Scan for the cell matching the given text and deliver its [x, y] coordinate at center. 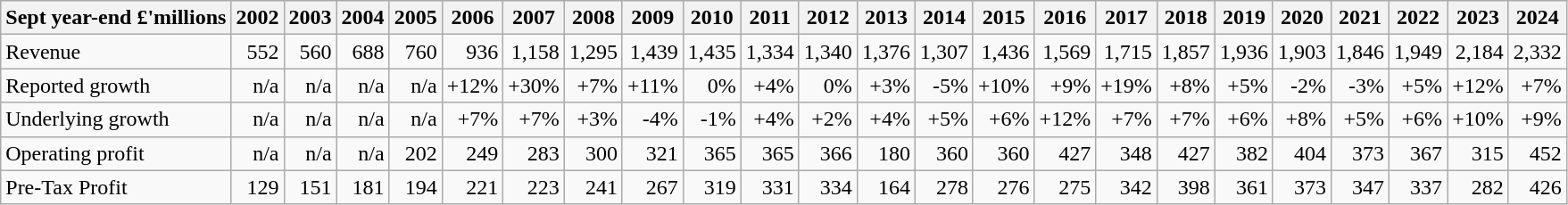
Pre-Tax Profit [116, 187]
2020 [1301, 18]
315 [1478, 153]
282 [1478, 187]
2002 [257, 18]
2016 [1066, 18]
2010 [712, 18]
1,158 [534, 52]
300 [593, 153]
334 [828, 187]
404 [1301, 153]
319 [712, 187]
2019 [1244, 18]
181 [362, 187]
1,340 [828, 52]
2008 [593, 18]
1,376 [885, 52]
283 [534, 153]
361 [1244, 187]
1,903 [1301, 52]
1,439 [652, 52]
223 [534, 187]
-4% [652, 119]
426 [1537, 187]
221 [473, 187]
129 [257, 187]
1,936 [1244, 52]
151 [311, 187]
560 [311, 52]
275 [1066, 187]
1,334 [769, 52]
1,295 [593, 52]
552 [257, 52]
2006 [473, 18]
1,436 [1003, 52]
2017 [1126, 18]
202 [416, 153]
-3% [1360, 86]
-1% [712, 119]
2004 [362, 18]
267 [652, 187]
194 [416, 187]
-5% [944, 86]
348 [1126, 153]
2018 [1185, 18]
276 [1003, 187]
2012 [828, 18]
+30% [534, 86]
+19% [1126, 86]
2003 [311, 18]
1,857 [1185, 52]
+11% [652, 86]
936 [473, 52]
760 [416, 52]
337 [1419, 187]
2011 [769, 18]
1,715 [1126, 52]
1,569 [1066, 52]
180 [885, 153]
Underlying growth [116, 119]
367 [1419, 153]
Reported growth [116, 86]
Sept year-end £'millions [116, 18]
2024 [1537, 18]
398 [1185, 187]
2013 [885, 18]
2,332 [1537, 52]
2005 [416, 18]
347 [1360, 187]
2023 [1478, 18]
1,949 [1419, 52]
452 [1537, 153]
2021 [1360, 18]
Operating profit [116, 153]
321 [652, 153]
164 [885, 187]
382 [1244, 153]
-2% [1301, 86]
688 [362, 52]
2009 [652, 18]
1,846 [1360, 52]
2007 [534, 18]
2022 [1419, 18]
366 [828, 153]
+2% [828, 119]
Revenue [116, 52]
249 [473, 153]
278 [944, 187]
241 [593, 187]
331 [769, 187]
2014 [944, 18]
2,184 [1478, 52]
342 [1126, 187]
1,435 [712, 52]
2015 [1003, 18]
1,307 [944, 52]
